Provide the (X, Y) coordinate of the cell's center where the given text is located.  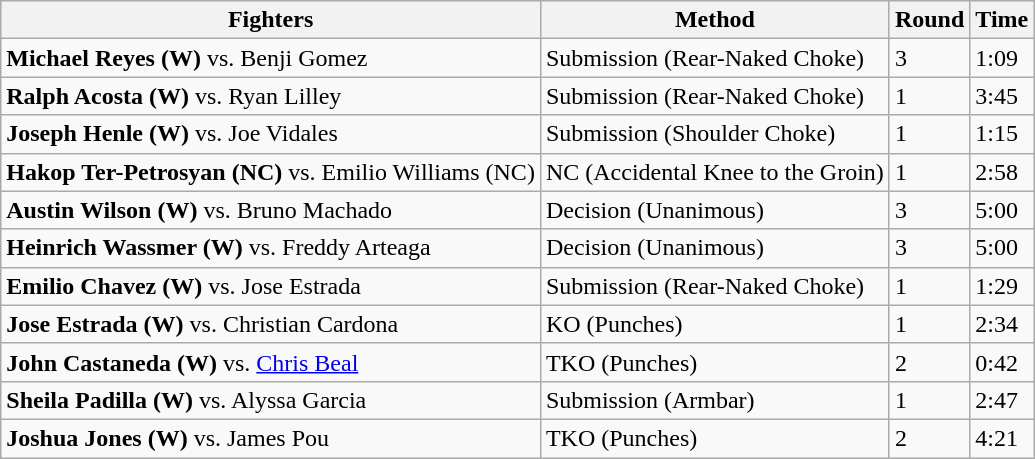
KO (Punches) (714, 324)
2:34 (1002, 324)
Hakop Ter-Petrosyan (NC) vs. Emilio Williams (NC) (271, 172)
2:58 (1002, 172)
1:15 (1002, 134)
Round (929, 20)
Emilio Chavez (W) vs. Jose Estrada (271, 286)
0:42 (1002, 362)
1:29 (1002, 286)
1:09 (1002, 58)
2:47 (1002, 400)
Heinrich Wassmer (W) vs. Freddy Arteaga (271, 248)
Ralph Acosta (W) vs. Ryan Lilley (271, 96)
Michael Reyes (W) vs. Benji Gomez (271, 58)
Time (1002, 20)
Fighters (271, 20)
NC (Accidental Knee to the Groin) (714, 172)
Submission (Armbar) (714, 400)
Joseph Henle (W) vs. Joe Vidales (271, 134)
Joshua Jones (W) vs. James Pou (271, 438)
Submission (Shoulder Choke) (714, 134)
Sheila Padilla (W) vs. Alyssa Garcia (271, 400)
3:45 (1002, 96)
4:21 (1002, 438)
John Castaneda (W) vs. Chris Beal (271, 362)
Jose Estrada (W) vs. Christian Cardona (271, 324)
Austin Wilson (W) vs. Bruno Machado (271, 210)
Method (714, 20)
